Return the [X, Y] coordinate for the center point of the cell that contains the specified text.  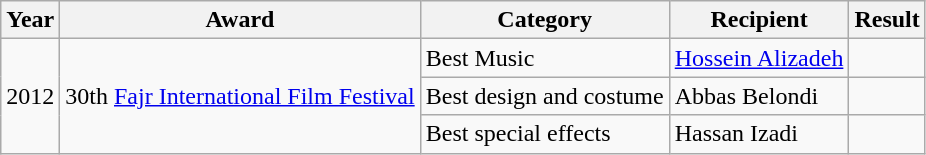
Recipient [759, 20]
Result [887, 20]
Best special effects [544, 134]
Hossein Alizadeh [759, 58]
Best Music [544, 58]
Category [544, 20]
Hassan Izadi [759, 134]
30th Fajr International Film Festival [240, 96]
2012 [30, 96]
Abbas Belondi [759, 96]
Year [30, 20]
Award [240, 20]
Best design and costume [544, 96]
